Search for the cell housing the specified text and yield its (x, y) center coordinate. 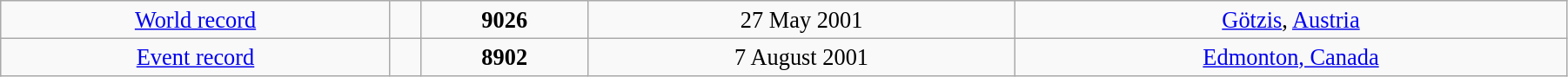
27 May 2001 (802, 19)
World record (196, 19)
7 August 2001 (802, 57)
Edmonton, Canada (1291, 57)
8902 (505, 57)
Event record (196, 57)
9026 (505, 19)
Götzis, Austria (1291, 19)
